Search for the cell housing the specified text and yield its [X, Y] center coordinate. 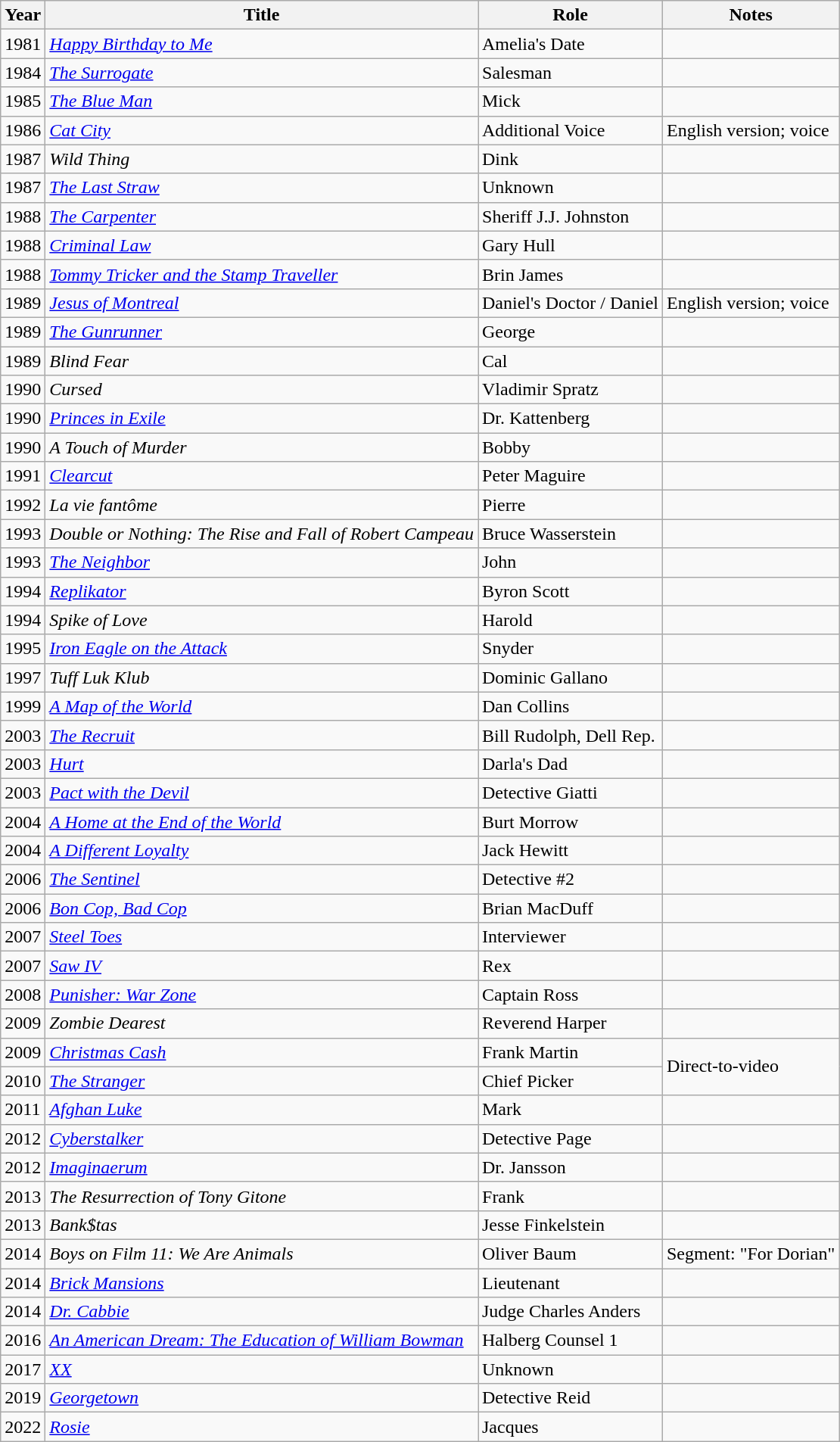
Pierre [571, 505]
Direct-to-video [751, 1067]
2016 [23, 1341]
The Recruit [262, 735]
Frank [571, 1196]
1992 [23, 505]
1981 [23, 44]
Hurt [262, 764]
A Touch of Murder [262, 447]
Title [262, 15]
Spike of Love [262, 620]
Blind Fear [262, 361]
A Map of the World [262, 706]
Dr. Kattenberg [571, 419]
Interviewer [571, 937]
Bill Rudolph, Dell Rep. [571, 735]
The Neighbor [262, 562]
Dr. Cabbie [262, 1312]
1999 [23, 706]
Dink [571, 159]
1991 [23, 476]
La vie fantôme [262, 505]
Segment: "For Dorian" [751, 1254]
Mark [571, 1110]
Georgetown [262, 1398]
The Surrogate [262, 73]
A Home at the End of the World [262, 821]
2022 [23, 1427]
Boys on Film 11: We Are Animals [262, 1254]
Reverend Harper [571, 1023]
Jesus of Montreal [262, 303]
2011 [23, 1110]
Dr. Jansson [571, 1167]
Cal [571, 361]
Double or Nothing: The Rise and Fall of Robert Campeau [262, 534]
Jacques [571, 1427]
Punisher: War Zone [262, 995]
1985 [23, 101]
The Blue Man [262, 101]
Captain Ross [571, 995]
Frank Martin [571, 1052]
Snyder [571, 649]
Notes [751, 15]
Clearcut [262, 476]
Rex [571, 966]
Criminal Law [262, 245]
1986 [23, 130]
John [571, 562]
Cyberstalker [262, 1138]
Burt Morrow [571, 821]
2017 [23, 1369]
The Stranger [262, 1081]
Afghan Luke [262, 1110]
The Carpenter [262, 216]
Chief Picker [571, 1081]
Brin James [571, 274]
George [571, 332]
Amelia's Date [571, 44]
A Different Loyalty [262, 851]
The Sentinel [262, 880]
Zombie Dearest [262, 1023]
Year [23, 15]
An American Dream: The Education of William Bowman [262, 1341]
Byron Scott [571, 591]
Cursed [262, 390]
Harold [571, 620]
Vladimir Spratz [571, 390]
Cat City [262, 130]
Detective Giatti [571, 793]
2010 [23, 1081]
Replikator [262, 591]
Saw IV [262, 966]
Detective Page [571, 1138]
Additional Voice [571, 130]
Bobby [571, 447]
Salesman [571, 73]
The Gunrunner [262, 332]
Role [571, 15]
Lieutenant [571, 1283]
Princes in Exile [262, 419]
Dan Collins [571, 706]
Brick Mansions [262, 1283]
1984 [23, 73]
Oliver Baum [571, 1254]
Wild Thing [262, 159]
Christmas Cash [262, 1052]
2008 [23, 995]
Detective Reid [571, 1398]
Bon Cop, Bad Cop [262, 908]
Happy Birthday to Me [262, 44]
Tommy Tricker and the Stamp Traveller [262, 274]
Bank$tas [262, 1225]
Tuff Luk Klub [262, 677]
Jack Hewitt [571, 851]
Darla's Dad [571, 764]
Detective #2 [571, 880]
Iron Eagle on the Attack [262, 649]
Imaginaerum [262, 1167]
The Last Straw [262, 188]
Dominic Gallano [571, 677]
Sheriff J.J. Johnston [571, 216]
Rosie [262, 1427]
Brian MacDuff [571, 908]
1997 [23, 677]
Halberg Counsel 1 [571, 1341]
Mick [571, 101]
2019 [23, 1398]
Gary Hull [571, 245]
Steel Toes [262, 937]
The Resurrection of Tony Gitone [262, 1196]
Bruce Wasserstein [571, 534]
Daniel's Doctor / Daniel [571, 303]
Peter Maguire [571, 476]
Pact with the Devil [262, 793]
XX [262, 1369]
Judge Charles Anders [571, 1312]
1995 [23, 649]
Jesse Finkelstein [571, 1225]
